Return [x, y] of the center of cell containing provided text 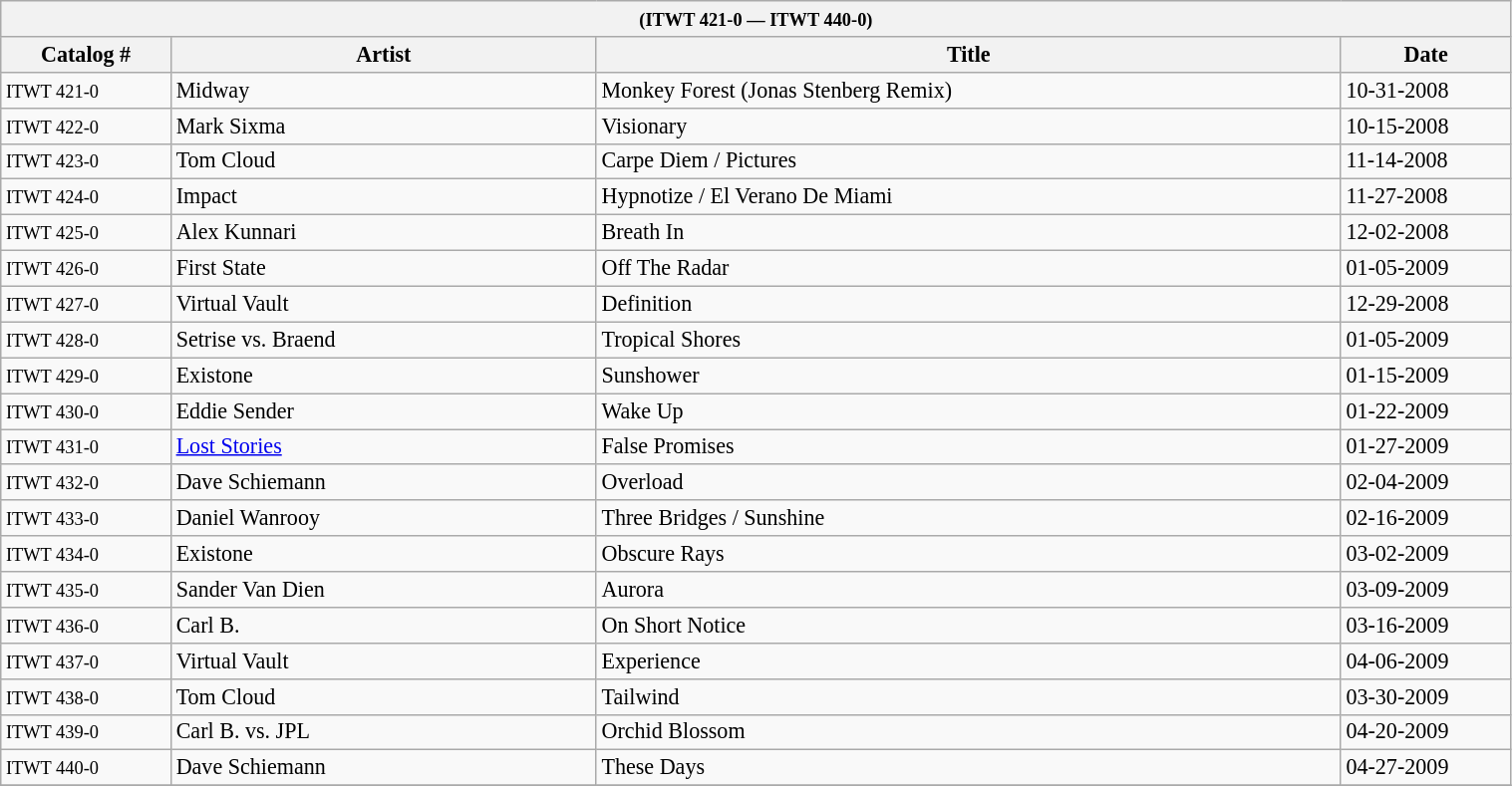
Carl B. vs. JPL [383, 732]
Tropical Shores [969, 340]
Wake Up [969, 410]
03-30-2009 [1425, 696]
ITWT 428-0 [86, 340]
Hypnotize / El Verano De Miami [969, 197]
Artist [383, 54]
These Days [969, 768]
Three Bridges / Sunshine [969, 518]
01-27-2009 [1425, 446]
Carl B. [383, 625]
Date [1425, 54]
ITWT 435-0 [86, 589]
ITWT 436-0 [86, 625]
ITWT 440-0 [86, 768]
03-09-2009 [1425, 589]
Tailwind [969, 696]
10-15-2008 [1425, 126]
02-04-2009 [1425, 482]
ITWT 424-0 [86, 197]
03-02-2009 [1425, 554]
11-14-2008 [1425, 161]
ITWT 423-0 [86, 161]
Impact [383, 197]
Monkey Forest (Jonas Stenberg Remix) [969, 90]
Experience [969, 660]
Definition [969, 304]
04-20-2009 [1425, 732]
11-27-2008 [1425, 197]
04-27-2009 [1425, 768]
ITWT 438-0 [86, 696]
10-31-2008 [1425, 90]
Catalog # [86, 54]
(ITWT 421-0 — ITWT 440-0) [756, 18]
Alex Kunnari [383, 232]
Eddie Sender [383, 410]
Off The Radar [969, 268]
ITWT 426-0 [86, 268]
Title [969, 54]
02-16-2009 [1425, 518]
ITWT 422-0 [86, 126]
Aurora [969, 589]
ITWT 433-0 [86, 518]
12-29-2008 [1425, 304]
03-16-2009 [1425, 625]
Mark Sixma [383, 126]
ITWT 427-0 [86, 304]
Lost Stories [383, 446]
ITWT 437-0 [86, 660]
04-06-2009 [1425, 660]
ITWT 432-0 [86, 482]
ITWT 431-0 [86, 446]
Overload [969, 482]
Sunshower [969, 376]
Orchid Blossom [969, 732]
Breath In [969, 232]
ITWT 430-0 [86, 410]
Daniel Wanrooy [383, 518]
Obscure Rays [969, 554]
ITWT 434-0 [86, 554]
Sander Van Dien [383, 589]
Midway [383, 90]
Carpe Diem / Pictures [969, 161]
On Short Notice [969, 625]
12-02-2008 [1425, 232]
Setrise vs. Braend [383, 340]
ITWT 421-0 [86, 90]
ITWT 439-0 [86, 732]
Visionary [969, 126]
01-15-2009 [1425, 376]
False Promises [969, 446]
01-22-2009 [1425, 410]
First State [383, 268]
ITWT 429-0 [86, 376]
ITWT 425-0 [86, 232]
